Return [X, Y] of the center of cell containing provided text 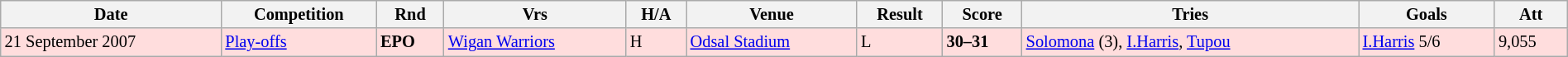
H/A [657, 14]
21 September 2007 [111, 42]
Solomona (3), I.Harris, Tupou [1191, 42]
Result [900, 14]
I.Harris 5/6 [1427, 42]
L [900, 42]
Play-offs [299, 42]
Tries [1191, 14]
Score [982, 14]
EPO [410, 42]
Odsal Stadium [772, 42]
Att [1531, 14]
Vrs [535, 14]
H [657, 42]
Date [111, 14]
9,055 [1531, 42]
Goals [1427, 14]
Wigan Warriors [535, 42]
Competition [299, 14]
Rnd [410, 14]
30–31 [982, 42]
Venue [772, 14]
